Extract the (x, y) coordinate from the center of the cell holding the provided text.  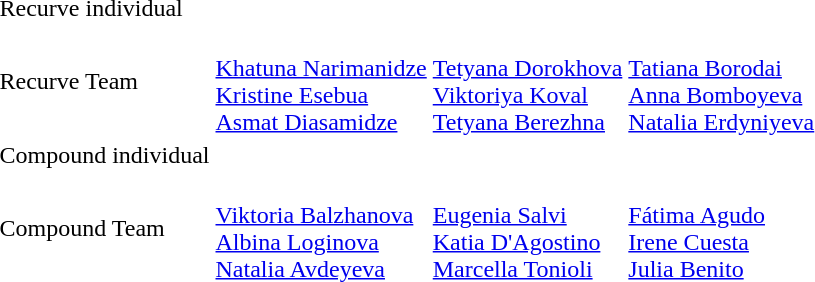
Khatuna NarimanidzeKristine EsebuaAsmat Diasamidze (321, 82)
Tetyana DorokhovaViktoriya KovalTetyana Berezhna (528, 82)
